Extract the [x, y] coordinate from the center of the cell holding the provided text.  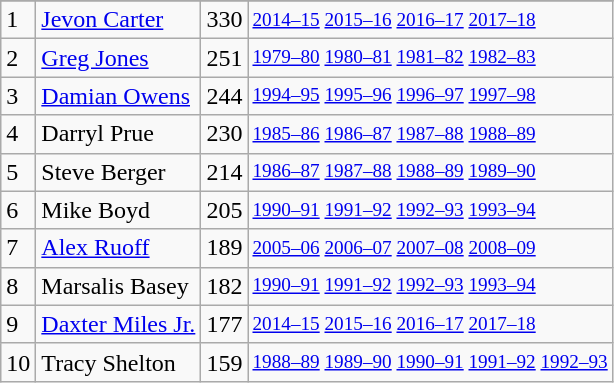
1988–89 1989–90 1990–91 1991–92 1992–93 [430, 362]
Tracy Shelton [118, 362]
10 [18, 362]
Marsalis Basey [118, 286]
Jevon Carter [118, 20]
214 [224, 172]
4 [18, 134]
159 [224, 362]
330 [224, 20]
251 [224, 58]
Daxter Miles Jr. [118, 324]
5 [18, 172]
Greg Jones [118, 58]
230 [224, 134]
2 [18, 58]
Mike Boyd [118, 210]
3 [18, 96]
189 [224, 248]
7 [18, 248]
1979–80 1980–81 1981–82 1982–83 [430, 58]
1994–95 1995–96 1996–97 1997–98 [430, 96]
Steve Berger [118, 172]
182 [224, 286]
244 [224, 96]
2005–06 2006–07 2007–08 2008–09 [430, 248]
1 [18, 20]
1986–87 1987–88 1988–89 1989–90 [430, 172]
Darryl Prue [118, 134]
6 [18, 210]
177 [224, 324]
205 [224, 210]
Damian Owens [118, 96]
8 [18, 286]
1985–86 1986–87 1987–88 1988–89 [430, 134]
Alex Ruoff [118, 248]
9 [18, 324]
